Return [X, Y] of the center of cell containing provided text 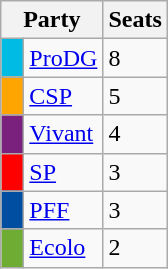
SP [64, 172]
Vivant [64, 134]
Party [52, 20]
Seats [135, 20]
CSP [64, 96]
4 [135, 134]
2 [135, 248]
ProDG [64, 58]
5 [135, 96]
Ecolo [64, 248]
8 [135, 58]
PFF [64, 210]
